Pinpoint the cell where the given text exists, returning its [x, y] midpoint coordinate. 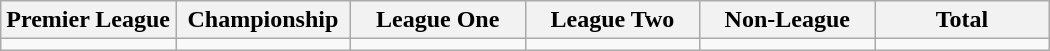
League Two [612, 20]
Premier League [88, 20]
Total [962, 20]
League One [438, 20]
Championship [264, 20]
Non-League [788, 20]
